Return [x, y] of the center of cell containing provided text 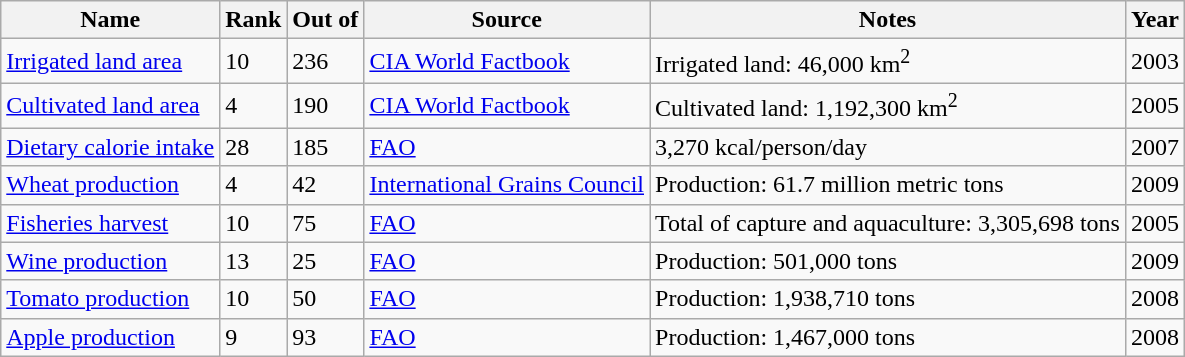
Apple production [110, 337]
Production: 501,000 tons [888, 261]
Irrigated land area [110, 62]
50 [326, 299]
190 [326, 106]
Production: 61.7 million metric tons [888, 185]
42 [326, 185]
Notes [888, 20]
Name [110, 20]
Out of [326, 20]
Tomato production [110, 299]
236 [326, 62]
2003 [1154, 62]
Wheat production [110, 185]
13 [254, 261]
Total of capture and aquaculture: 3,305,698 tons [888, 223]
Irrigated land: 46,000 km2 [888, 62]
Cultivated land: 1,192,300 km2 [888, 106]
Production: 1,467,000 tons [888, 337]
185 [326, 147]
Wine production [110, 261]
28 [254, 147]
Fisheries harvest [110, 223]
Dietary calorie intake [110, 147]
Cultivated land area [110, 106]
Year [1154, 20]
9 [254, 337]
2007 [1154, 147]
International Grains Council [507, 185]
93 [326, 337]
Rank [254, 20]
Source [507, 20]
3,270 kcal/person/day [888, 147]
Production: 1,938,710 tons [888, 299]
25 [326, 261]
75 [326, 223]
